Scan for the cell matching the given text and deliver its (x, y) coordinate at center. 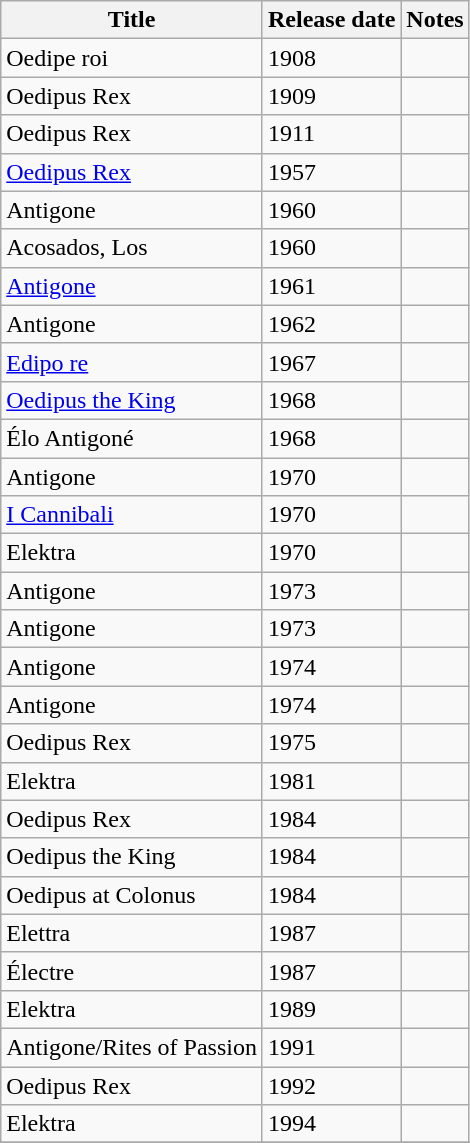
Notes (435, 20)
Électre (132, 971)
1975 (331, 743)
1909 (331, 96)
1908 (331, 58)
Élo Antigoné (132, 438)
1992 (331, 1085)
1911 (331, 134)
Edipo re (132, 362)
1989 (331, 1009)
Oedipus at Colonus (132, 895)
1981 (331, 781)
Release date (331, 20)
1994 (331, 1124)
I Cannibali (132, 515)
Elettra (132, 933)
1991 (331, 1047)
Acosados, Los (132, 248)
Title (132, 20)
1962 (331, 324)
1957 (331, 172)
Oedipe roi (132, 58)
Antigone/Rites of Passion (132, 1047)
1967 (331, 362)
1961 (331, 286)
